Identify which cell holds the provided text, then report its [X, Y] central coordinate. 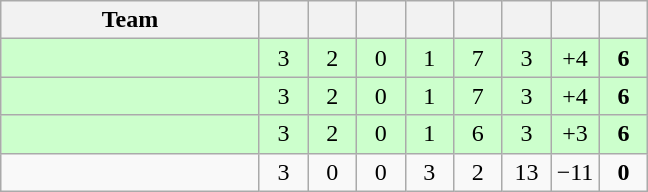
+3 [576, 134]
−11 [576, 172]
13 [526, 172]
Team [130, 20]
